For the text-containing cell, return its midpoint in (x, y) coordinate format. 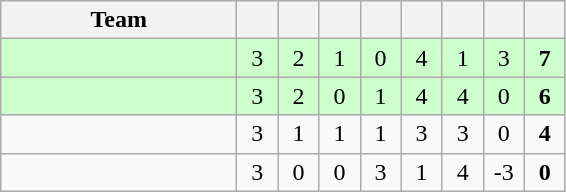
6 (544, 96)
-3 (504, 172)
Team (119, 20)
7 (544, 58)
